Capture the cell that displays the provided text and extract its [x, y] central coordinate. 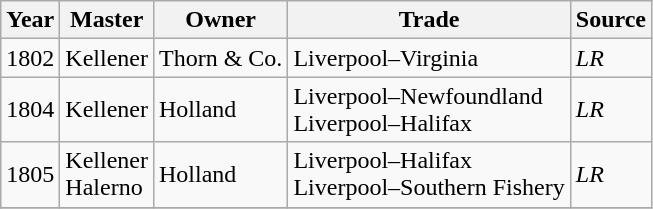
Master [107, 20]
Trade [429, 20]
Year [30, 20]
Source [610, 20]
1804 [30, 110]
1805 [30, 174]
Liverpool–HalifaxLiverpool–Southern Fishery [429, 174]
1802 [30, 58]
Liverpool–NewfoundlandLiverpool–Halifax [429, 110]
KellenerHalerno [107, 174]
Liverpool–Virginia [429, 58]
Owner [220, 20]
Thorn & Co. [220, 58]
